Output the (x, y) coordinate of the center of the cell containing the given text.  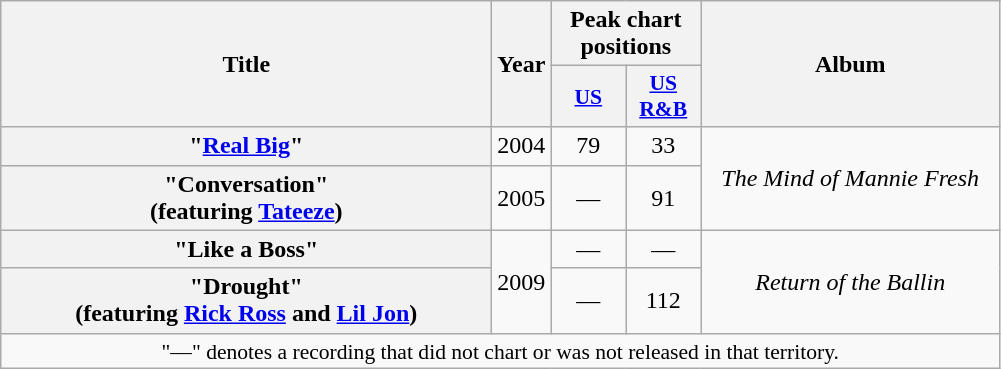
2004 (522, 146)
2005 (522, 198)
US (588, 96)
USR&B (664, 96)
Peak chart positions (626, 34)
"Drought"(featuring Rick Ross and Lil Jon) (246, 300)
"—" denotes a recording that did not chart or was not released in that territory. (500, 351)
Album (850, 64)
112 (664, 300)
2009 (522, 282)
"Conversation"(featuring Tateeze) (246, 198)
Year (522, 64)
"Real Big" (246, 146)
Return of the Ballin (850, 282)
33 (664, 146)
Title (246, 64)
79 (588, 146)
"Like a Boss" (246, 249)
The Mind of Mannie Fresh (850, 178)
91 (664, 198)
